Detect which cell encompasses the target text, then output its [X, Y] center coordinate. 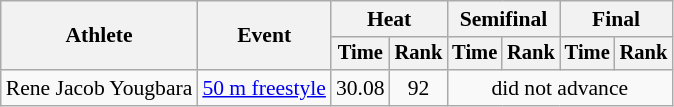
92 [419, 88]
Semifinal [503, 19]
30.08 [360, 88]
Athlete [100, 36]
did not advance [560, 88]
50 m freestyle [264, 88]
Final [616, 19]
Rene Jacob Yougbara [100, 88]
Event [264, 36]
Heat [389, 19]
